Return the (X, Y) coordinate for the center point of the cell that contains the specified text.  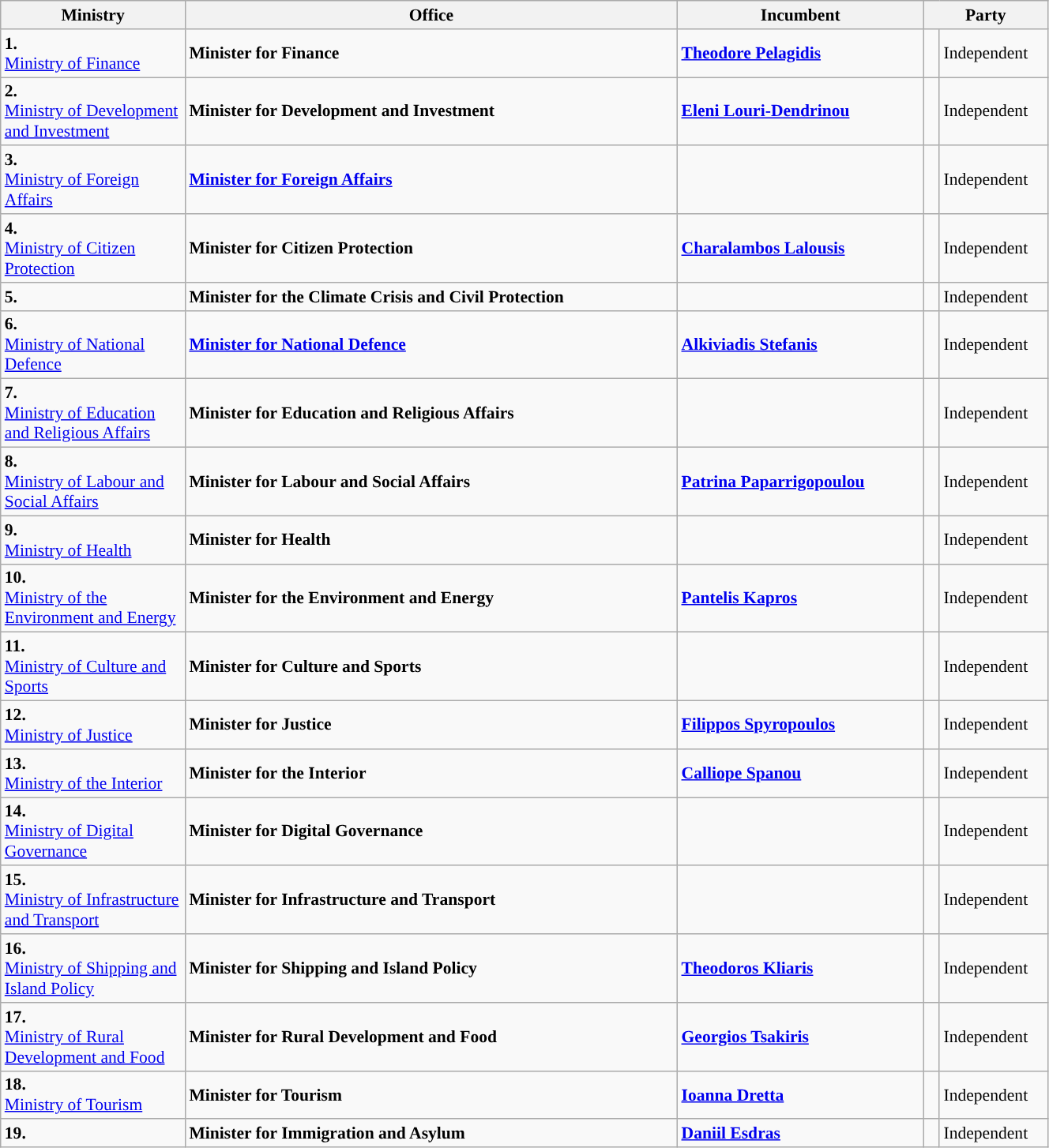
Georgios Tsakiris (800, 1037)
1.Ministry of Finance (93, 54)
10.Ministry of the Environment and Energy (93, 598)
Filippos Spyropoulos (800, 725)
18.Ministry of Tourism (93, 1094)
Calliope Spanou (800, 774)
Minister for Culture and Sports (431, 666)
Ioanna Dretta (800, 1094)
8.Ministry of Labour and Social Affairs (93, 482)
3.Ministry of Foreign Affairs (93, 180)
Minister for National Defence (431, 344)
Minister for the Interior (431, 774)
Daniil Esdras (800, 1134)
Pantelis Kapros (800, 598)
15.Ministry of Infrastructure and Transport (93, 900)
Incumbent (800, 15)
Alkiviadis Stefanis (800, 344)
7.Ministry of Education and Religious Affairs (93, 414)
Minister for Digital Governance (431, 832)
Patrina Paparrigopoulou (800, 482)
12.Ministry of Justice (93, 725)
5. (93, 297)
Minister for the Environment and Energy (431, 598)
Office (431, 15)
Minister for Finance (431, 54)
Minister for Infrastructure and Transport (431, 900)
Minister for Tourism (431, 1094)
13.Ministry of the Interior (93, 774)
9.Ministry of Health (93, 540)
Party (986, 15)
Minister for Citizen Protection (431, 248)
Minister for Foreign Affairs (431, 180)
Theodoros Kliaris (800, 968)
Charalambos Lalousis (800, 248)
11.Ministry of Culture and Sports (93, 666)
Minister for Immigration and Asylum (431, 1134)
Minister for Development and Investment (431, 112)
Minister for the Climate Crisis and Civil Protection (431, 297)
Minister for Education and Religious Affairs (431, 414)
Minister for Health (431, 540)
Minister for Shipping and Island Policy (431, 968)
Minister for Labour and Social Affairs (431, 482)
4.Ministry of Citizen Protection (93, 248)
2.Ministry of Development and Investment (93, 112)
Ministry (93, 15)
Eleni Louri-Dendrinou (800, 112)
14.Ministry of Digital Governance (93, 832)
Minister for Justice (431, 725)
6.Ministry of National Defence (93, 344)
Minister for Rural Development and Food (431, 1037)
Theodore Pelagidis (800, 54)
17.Ministry of Rural Development and Food (93, 1037)
16.Ministry of Shipping and Island Policy (93, 968)
19. (93, 1134)
